From the cell containing the given text, extract its center point as (X, Y) coordinate. 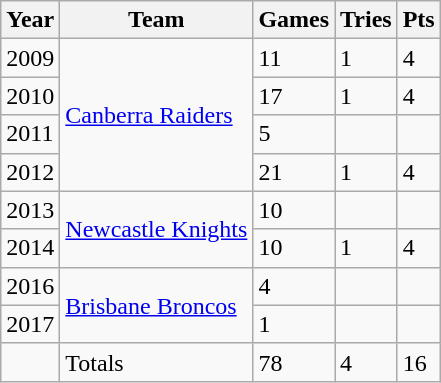
11 (294, 58)
Games (294, 20)
Newcastle Knights (156, 229)
2017 (30, 324)
Brisbane Broncos (156, 305)
2011 (30, 134)
Pts (418, 20)
2013 (30, 210)
Team (156, 20)
2009 (30, 58)
5 (294, 134)
2012 (30, 172)
Totals (156, 362)
2014 (30, 248)
Year (30, 20)
17 (294, 96)
16 (418, 362)
21 (294, 172)
Tries (366, 20)
78 (294, 362)
2010 (30, 96)
Canberra Raiders (156, 115)
2016 (30, 286)
